Identify which cell holds the provided text, then report its (X, Y) central coordinate. 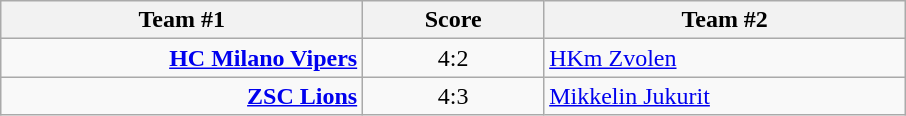
HC Milano Vipers (182, 58)
4:2 (454, 58)
Mikkelin Jukurit (725, 96)
Team #2 (725, 20)
ZSC Lions (182, 96)
Team #1 (182, 20)
HKm Zvolen (725, 58)
4:3 (454, 96)
Score (454, 20)
